Pinpoint the cell where the given text exists, returning its (X, Y) midpoint coordinate. 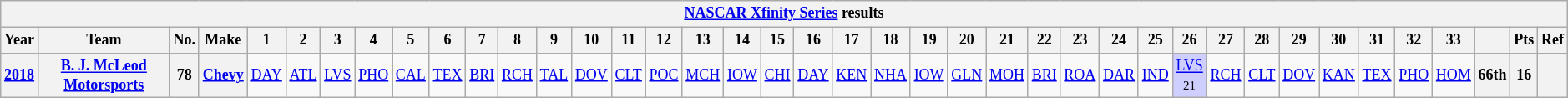
25 (1156, 40)
DAR (1119, 75)
7 (483, 40)
No. (184, 40)
8 (518, 40)
MCH (703, 75)
31 (1377, 40)
13 (703, 40)
12 (664, 40)
Pts (1525, 40)
2 (303, 40)
Year (20, 40)
32 (1414, 40)
15 (777, 40)
ATL (303, 75)
6 (448, 40)
11 (628, 40)
ROA (1080, 75)
Ref (1553, 40)
4 (374, 40)
66th (1493, 75)
23 (1080, 40)
30 (1339, 40)
78 (184, 75)
Chevy (223, 75)
3 (337, 40)
TAL (554, 75)
9 (554, 40)
5 (411, 40)
CHI (777, 75)
NHA (891, 75)
Team (104, 40)
CAL (411, 75)
19 (928, 40)
1 (266, 40)
28 (1262, 40)
KEN (852, 75)
29 (1299, 40)
20 (967, 40)
MOH (1007, 75)
10 (591, 40)
2018 (20, 75)
17 (852, 40)
18 (891, 40)
21 (1007, 40)
LVS21 (1189, 75)
KAN (1339, 75)
LVS (337, 75)
22 (1044, 40)
B. J. McLeod Motorsports (104, 75)
NASCAR Xfinity Series results (784, 13)
POC (664, 75)
24 (1119, 40)
Make (223, 40)
33 (1454, 40)
14 (743, 40)
HOM (1454, 75)
GLN (967, 75)
27 (1226, 40)
26 (1189, 40)
IND (1156, 75)
